Determine the [X, Y] coordinate at the center of the cell enclosing the given text.  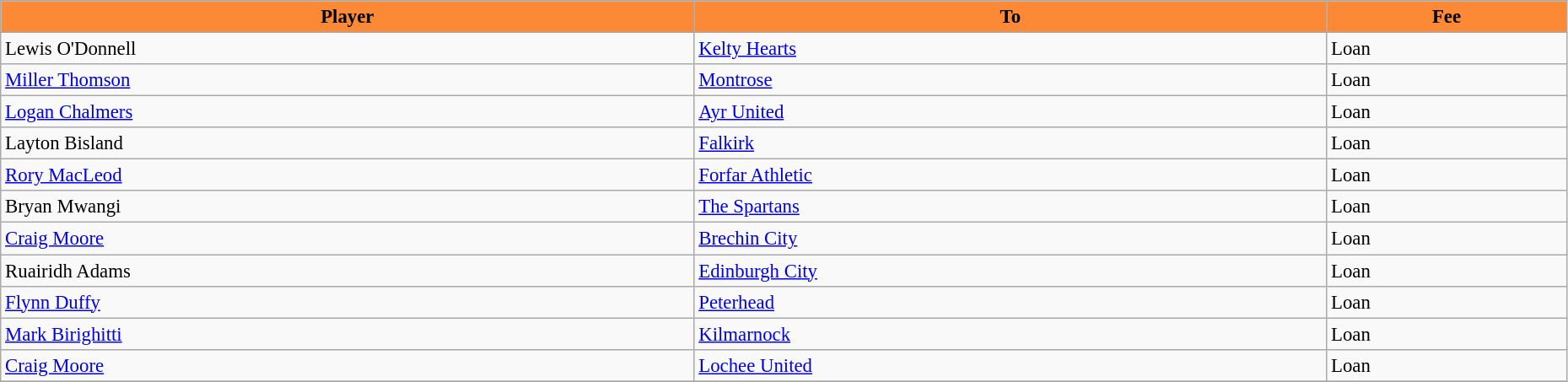
To [1010, 17]
Rory MacLeod [348, 175]
Miller Thomson [348, 80]
Forfar Athletic [1010, 175]
Lochee United [1010, 365]
Player [348, 17]
Logan Chalmers [348, 112]
Kilmarnock [1010, 334]
Ruairidh Adams [348, 271]
Fee [1447, 17]
Brechin City [1010, 239]
Layton Bisland [348, 143]
Ayr United [1010, 112]
Edinburgh City [1010, 271]
Flynn Duffy [348, 302]
Peterhead [1010, 302]
Falkirk [1010, 143]
The Spartans [1010, 207]
Kelty Hearts [1010, 49]
Lewis O'Donnell [348, 49]
Bryan Mwangi [348, 207]
Mark Birighitti [348, 334]
Montrose [1010, 80]
